Output the (x, y) coordinate of the center of the cell containing the given text.  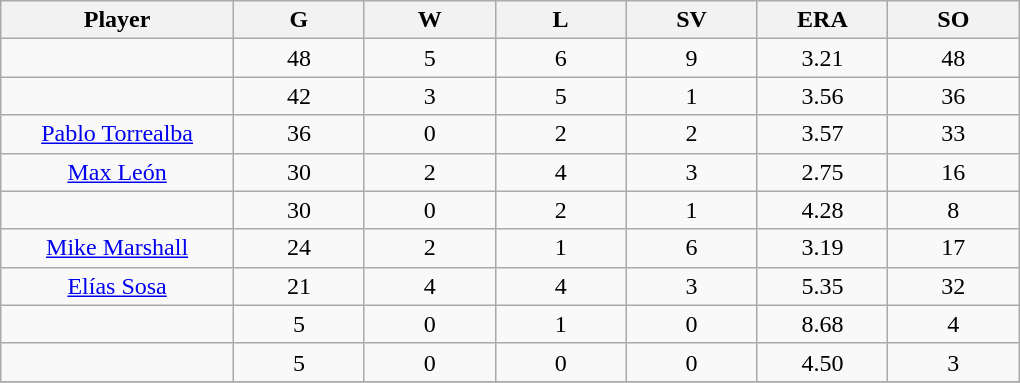
21 (298, 286)
G (298, 20)
W (430, 20)
3.19 (822, 248)
5.35 (822, 286)
Mike Marshall (118, 248)
Elías Sosa (118, 286)
4.28 (822, 210)
Max León (118, 172)
SV (692, 20)
8 (954, 210)
9 (692, 58)
32 (954, 286)
42 (298, 96)
17 (954, 248)
3.57 (822, 134)
Player (118, 20)
4.50 (822, 362)
SO (954, 20)
L (560, 20)
3.56 (822, 96)
3.21 (822, 58)
2.75 (822, 172)
16 (954, 172)
ERA (822, 20)
8.68 (822, 324)
33 (954, 134)
Pablo Torrealba (118, 134)
24 (298, 248)
